Search for the cell housing the specified text and yield its (x, y) center coordinate. 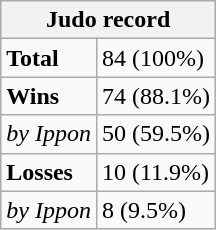
Losses (49, 172)
10 (11.9%) (156, 172)
8 (9.5%) (156, 210)
84 (100%) (156, 58)
Judo record (108, 20)
Total (49, 58)
Wins (49, 96)
50 (59.5%) (156, 134)
74 (88.1%) (156, 96)
